Scan for the cell matching the given text and deliver its (X, Y) coordinate at center. 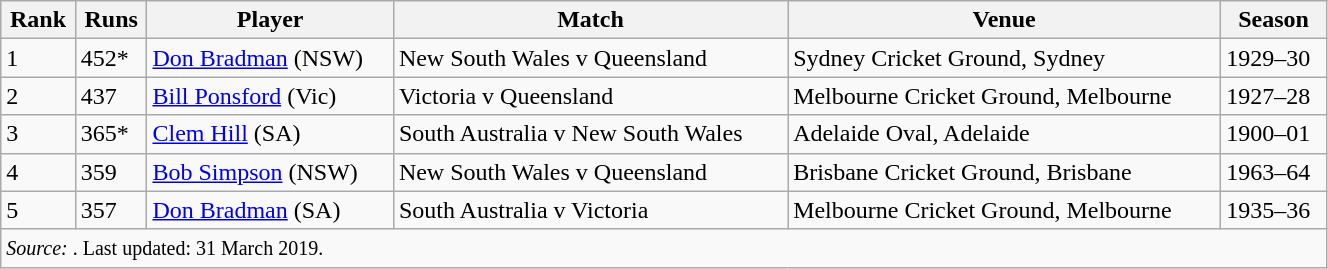
4 (38, 172)
Runs (111, 20)
1963–64 (1274, 172)
365* (111, 134)
Don Bradman (SA) (270, 210)
Don Bradman (NSW) (270, 58)
Adelaide Oval, Adelaide (1004, 134)
357 (111, 210)
South Australia v Victoria (590, 210)
1935–36 (1274, 210)
Brisbane Cricket Ground, Brisbane (1004, 172)
1 (38, 58)
2 (38, 96)
1900–01 (1274, 134)
452* (111, 58)
Match (590, 20)
Sydney Cricket Ground, Sydney (1004, 58)
Clem Hill (SA) (270, 134)
1927–28 (1274, 96)
437 (111, 96)
359 (111, 172)
3 (38, 134)
1929–30 (1274, 58)
Source: . Last updated: 31 March 2019. (664, 248)
Bill Ponsford (Vic) (270, 96)
Player (270, 20)
Season (1274, 20)
Victoria v Queensland (590, 96)
South Australia v New South Wales (590, 134)
5 (38, 210)
Bob Simpson (NSW) (270, 172)
Venue (1004, 20)
Rank (38, 20)
